Find where the given text appears and provide that cell's center as [X, Y] coordinate. 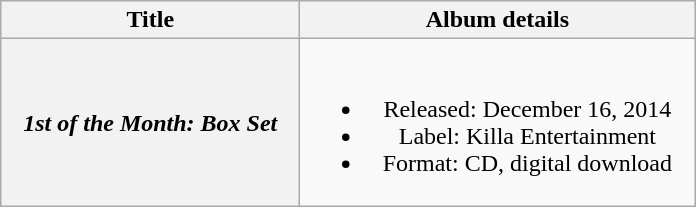
1st of the Month: Box Set [150, 122]
Released: December 16, 2014Label: Killa EntertainmentFormat: CD, digital download [498, 122]
Title [150, 20]
Album details [498, 20]
